Scan for the cell matching the given text and deliver its (x, y) coordinate at center. 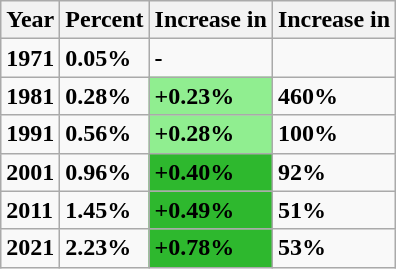
+0.78% (210, 248)
53% (334, 248)
2.23% (104, 248)
51% (334, 210)
2001 (30, 172)
+0.23% (210, 96)
1.45% (104, 210)
0.05% (104, 58)
1981 (30, 96)
2011 (30, 210)
1971 (30, 58)
460% (334, 96)
0.96% (104, 172)
1991 (30, 134)
+0.28% (210, 134)
+0.40% (210, 172)
92% (334, 172)
0.56% (104, 134)
2021 (30, 248)
+0.49% (210, 210)
100% (334, 134)
Year (30, 20)
Percent (104, 20)
- (210, 58)
0.28% (104, 96)
